Provide the (X, Y) coordinate of the cell's center where the given text is located.  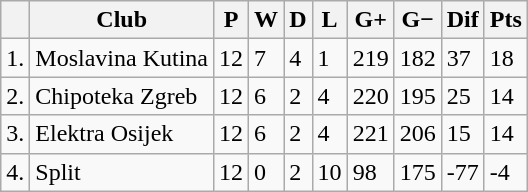
25 (462, 96)
98 (370, 172)
182 (418, 58)
206 (418, 134)
1 (330, 58)
175 (418, 172)
G− (418, 20)
W (266, 20)
221 (370, 134)
219 (370, 58)
Moslavina Kutina (122, 58)
10 (330, 172)
Split (122, 172)
Chipoteka Zgreb (122, 96)
195 (418, 96)
-77 (462, 172)
P (232, 20)
L (330, 20)
37 (462, 58)
Elektra Osijek (122, 134)
15 (462, 134)
1. (16, 58)
3. (16, 134)
G+ (370, 20)
D (298, 20)
-4 (506, 172)
2. (16, 96)
220 (370, 96)
18 (506, 58)
Pts (506, 20)
4. (16, 172)
7 (266, 58)
0 (266, 172)
Club (122, 20)
Dif (462, 20)
